For the text-containing cell, return its midpoint in (x, y) coordinate format. 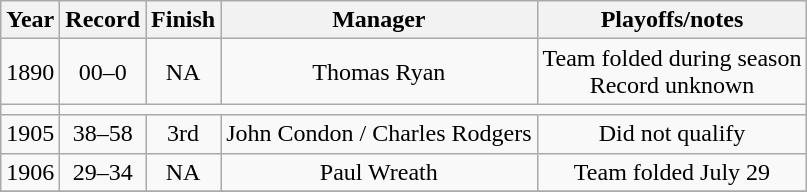
Record (103, 20)
3rd (184, 134)
Playoffs/notes (672, 20)
Paul Wreath (379, 172)
38–58 (103, 134)
Team folded during seasonRecord unknown (672, 72)
1906 (30, 172)
00–0 (103, 72)
Did not qualify (672, 134)
1905 (30, 134)
Manager (379, 20)
Year (30, 20)
29–34 (103, 172)
Thomas Ryan (379, 72)
Team folded July 29 (672, 172)
John Condon / Charles Rodgers (379, 134)
1890 (30, 72)
Finish (184, 20)
